Detect which cell encompasses the target text, then output its (X, Y) center coordinate. 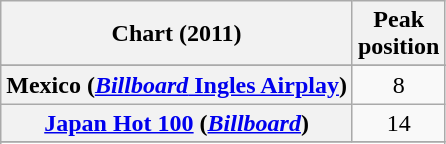
Mexico (Billboard Ingles Airplay) (177, 85)
Chart (2011) (177, 34)
14 (398, 123)
Japan Hot 100 (Billboard) (177, 123)
8 (398, 85)
Peakposition (398, 34)
